Output the (x, y) coordinate of the center of the cell containing the given text.  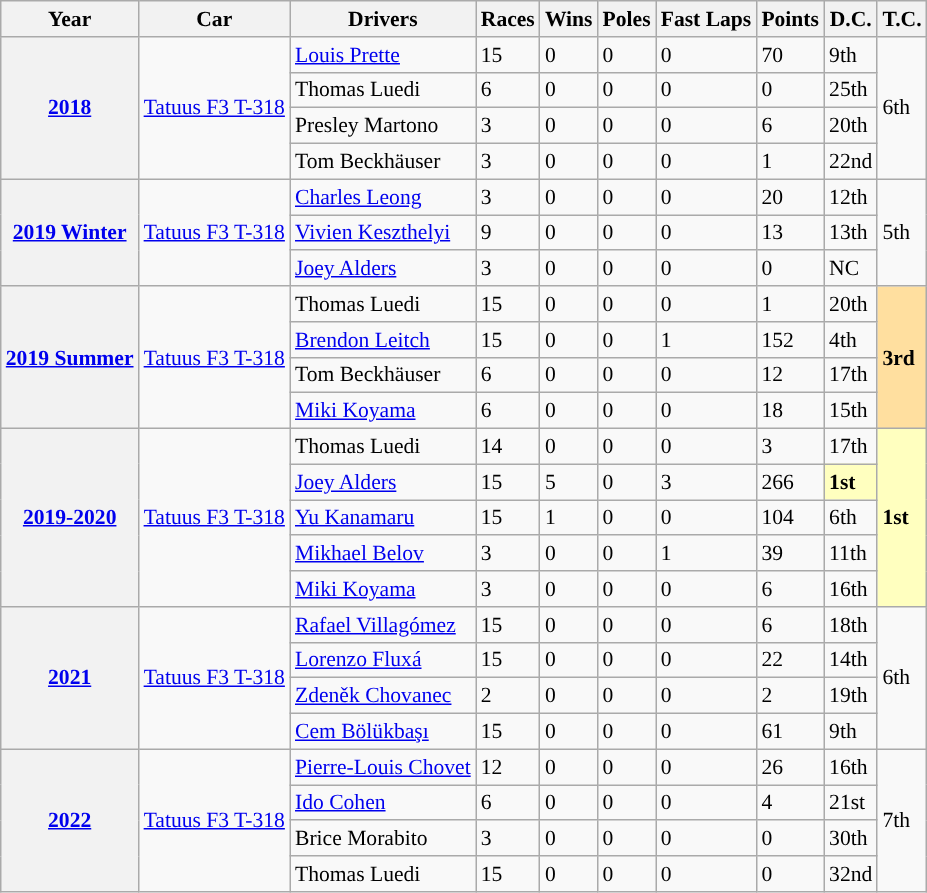
Rafael Villagómez (383, 625)
4 (790, 803)
12th (850, 197)
70 (790, 55)
2018 (70, 108)
2019 Winter (70, 232)
11th (850, 554)
61 (790, 732)
D.C. (850, 19)
39 (790, 554)
3rd (902, 357)
152 (790, 340)
21st (850, 803)
Charles Leong (383, 197)
Brice Morabito (383, 839)
Mikhael Belov (383, 554)
266 (790, 482)
14th (850, 660)
20 (790, 197)
9 (508, 233)
5th (902, 232)
Poles (627, 19)
T.C. (902, 19)
Year (70, 19)
Car (214, 19)
Points (790, 19)
25th (850, 90)
13th (850, 233)
Wins (569, 19)
2022 (70, 820)
2021 (70, 678)
18th (850, 625)
Zdeněk Chovanec (383, 696)
13 (790, 233)
26 (790, 767)
Races (508, 19)
Fast Laps (706, 19)
22nd (850, 162)
Cem Bölükbaşı (383, 732)
Pierre-Louis Chovet (383, 767)
30th (850, 839)
2019 Summer (70, 357)
22 (790, 660)
32nd (850, 874)
Brendon Leitch (383, 340)
19th (850, 696)
5 (569, 482)
Yu Kanamaru (383, 518)
Ido Cohen (383, 803)
Lorenzo Fluxá (383, 660)
15th (850, 411)
7th (902, 820)
NC (850, 269)
4th (850, 340)
Louis Prette (383, 55)
Drivers (383, 19)
18 (790, 411)
104 (790, 518)
14 (508, 447)
2019-2020 (70, 518)
Presley Martono (383, 126)
Vivien Keszthelyi (383, 233)
